Locate the cell with the specified text and output its (x, y) center coordinate. 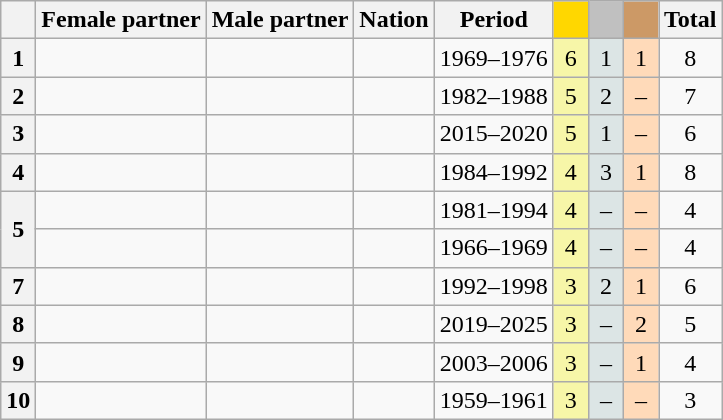
1992–1998 (494, 286)
2003–2006 (494, 362)
2019–2025 (494, 324)
1982–1988 (494, 96)
1984–1992 (494, 172)
Total (690, 20)
1966–1969 (494, 248)
9 (18, 362)
Male partner (280, 20)
Female partner (121, 20)
Nation (394, 20)
1969–1976 (494, 58)
2015–2020 (494, 134)
1959–1961 (494, 400)
1981–1994 (494, 210)
Period (494, 20)
10 (18, 400)
